From the cell containing the given text, extract its center point as [x, y] coordinate. 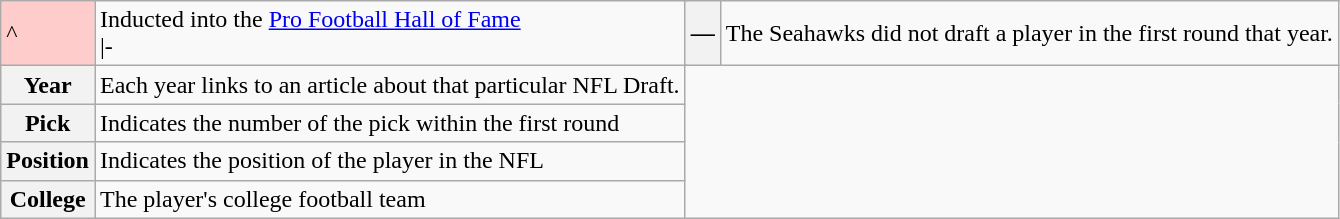
College [48, 199]
Indicates the number of the pick within the first round [390, 123]
Indicates the position of the player in the NFL [390, 161]
The Seahawks did not draft a player in the first round that year. [1029, 34]
Inducted into the Pro Football Hall of Fame|- [390, 34]
— [702, 34]
^ [48, 34]
Position [48, 161]
Each year links to an article about that particular NFL Draft. [390, 85]
Pick [48, 123]
Year [48, 85]
The player's college football team [390, 199]
